Find where the given text appears and provide that cell's center as (X, Y) coordinate. 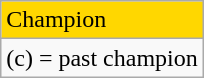
Champion (102, 20)
(c) = past champion (102, 58)
